Output the [x, y] coordinate of the center of the cell containing the given text.  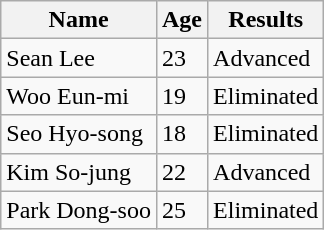
Results [266, 20]
Woo Eun-mi [79, 96]
25 [182, 210]
Seo Hyo-song [79, 134]
Kim So-jung [79, 172]
23 [182, 58]
Name [79, 20]
18 [182, 134]
Sean Lee [79, 58]
19 [182, 96]
22 [182, 172]
Age [182, 20]
Park Dong-soo [79, 210]
